Pinpoint the cell where the given text exists, returning its (x, y) midpoint coordinate. 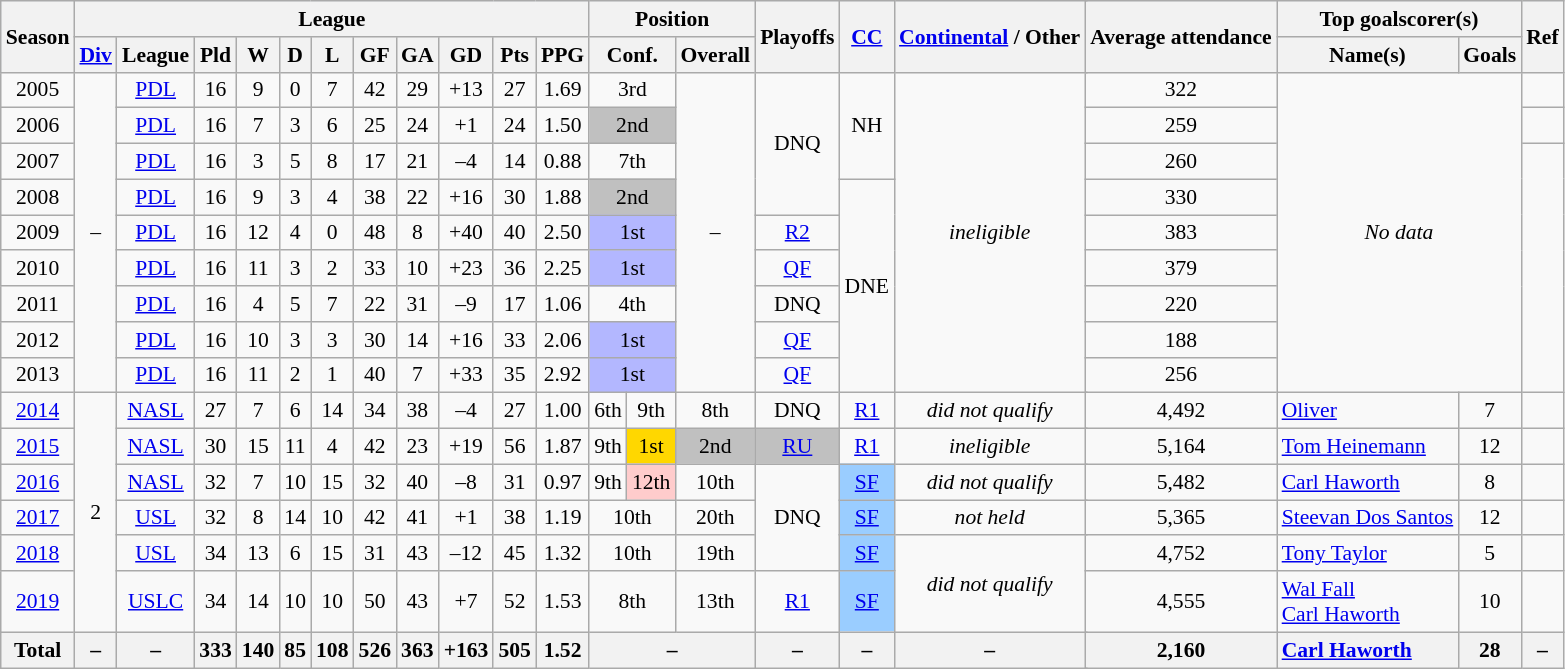
333 (216, 650)
+163 (466, 650)
R2 (797, 233)
4,492 (1180, 411)
56 (514, 447)
not held (990, 518)
2.06 (562, 340)
260 (1180, 162)
Pld (216, 55)
220 (1180, 304)
CC (867, 36)
85 (295, 650)
2010 (38, 269)
23 (418, 447)
45 (514, 554)
5,365 (1180, 518)
Steevan Dos Santos (1368, 518)
No data (1400, 232)
L (332, 55)
1.52 (562, 650)
D (295, 55)
2,160 (1180, 650)
2008 (38, 197)
PPG (562, 55)
2.25 (562, 269)
+23 (466, 269)
48 (376, 233)
Season (38, 36)
50 (376, 602)
330 (1180, 197)
6th (608, 411)
USLC (156, 602)
383 (1180, 233)
DNE (867, 286)
+7 (466, 602)
13th (715, 602)
Position (672, 19)
2011 (38, 304)
5,164 (1180, 447)
2.50 (562, 233)
0.97 (562, 482)
2017 (38, 518)
256 (1180, 375)
Conf. (632, 55)
2014 (38, 411)
13 (258, 554)
Top goalscorer(s) (1400, 19)
GD (466, 55)
1.87 (562, 447)
Tom Heinemann (1368, 447)
526 (376, 650)
363 (418, 650)
2013 (38, 375)
20th (715, 518)
5,482 (1180, 482)
379 (1180, 269)
2005 (38, 90)
2019 (38, 602)
–8 (466, 482)
Ref (1542, 36)
–9 (466, 304)
2016 (38, 482)
7th (632, 162)
Pts (514, 55)
188 (1180, 340)
Goals (1490, 55)
1 (332, 375)
1.53 (562, 602)
25 (376, 126)
Total (38, 650)
+40 (466, 233)
1.88 (562, 197)
Overall (715, 55)
3rd (632, 90)
1.06 (562, 304)
52 (514, 602)
Average attendance (1180, 36)
2018 (38, 554)
0.88 (562, 162)
Div (96, 55)
NH (867, 126)
+33 (466, 375)
140 (258, 650)
21 (418, 162)
19th (715, 554)
Continental / Other (990, 36)
GF (376, 55)
41 (418, 518)
2007 (38, 162)
Oliver (1368, 411)
2015 (38, 447)
2012 (38, 340)
36 (514, 269)
4th (632, 304)
1.19 (562, 518)
2006 (38, 126)
35 (514, 375)
Playoffs (797, 36)
+13 (466, 90)
108 (332, 650)
W (258, 55)
4,555 (1180, 602)
1.50 (562, 126)
28 (1490, 650)
1.69 (562, 90)
1.00 (562, 411)
Tony Taylor (1368, 554)
GA (418, 55)
1.32 (562, 554)
4,752 (1180, 554)
–12 (466, 554)
RU (797, 447)
+19 (466, 447)
2.92 (562, 375)
29 (418, 90)
259 (1180, 126)
322 (1180, 90)
505 (514, 650)
Wal Fall Carl Haworth (1368, 602)
12th (652, 482)
Name(s) (1368, 55)
2009 (38, 233)
